Identify which cell holds the provided text, then report its (x, y) central coordinate. 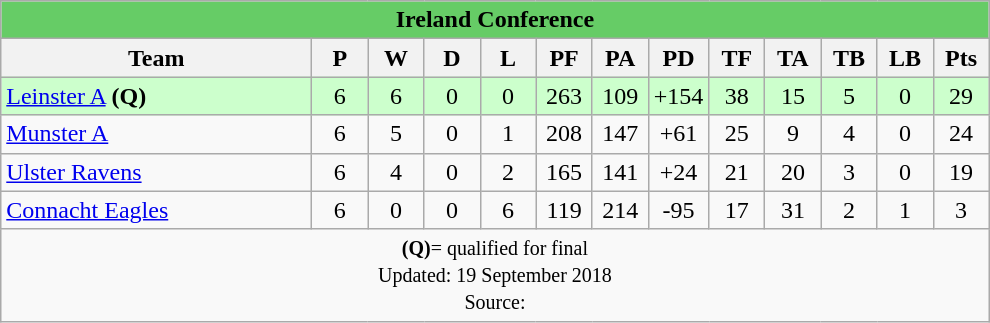
119 (564, 210)
(Q)= qualified for finalUpdated: 19 September 2018 Source: (495, 275)
Munster A (156, 134)
147 (620, 134)
Connacht Eagles (156, 210)
PD (678, 58)
17 (737, 210)
9 (793, 134)
15 (793, 96)
Ireland Conference (495, 20)
25 (737, 134)
LB (905, 58)
-95 (678, 210)
TF (737, 58)
208 (564, 134)
Ulster Ravens (156, 172)
141 (620, 172)
TB (849, 58)
38 (737, 96)
29 (961, 96)
TA (793, 58)
24 (961, 134)
PA (620, 58)
214 (620, 210)
D (452, 58)
109 (620, 96)
21 (737, 172)
263 (564, 96)
19 (961, 172)
31 (793, 210)
Pts (961, 58)
L (508, 58)
W (396, 58)
+61 (678, 134)
Team (156, 58)
P (340, 58)
+24 (678, 172)
20 (793, 172)
+154 (678, 96)
165 (564, 172)
Leinster A (Q) (156, 96)
PF (564, 58)
